Output the (X, Y) coordinate of the center of the cell containing the given text.  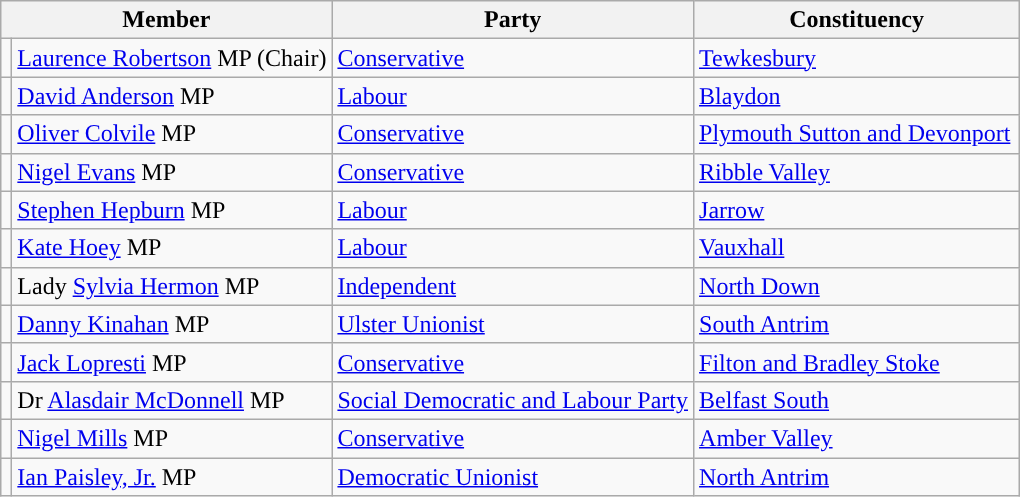
Independent (513, 286)
Stephen Hepburn MP (172, 210)
Jack Lopresti MP (172, 362)
Vauxhall (857, 248)
Tewkesbury (857, 58)
Ulster Unionist (513, 324)
Laurence Robertson MP (Chair) (172, 58)
Nigel Evans MP (172, 172)
North Antrim (857, 477)
Social Democratic and Labour Party (513, 400)
Ribble Valley (857, 172)
Plymouth Sutton and Devonport (857, 134)
Party (513, 20)
Filton and Bradley Stoke (857, 362)
Oliver Colvile MP (172, 134)
Kate Hoey MP (172, 248)
Member (166, 20)
Blaydon (857, 96)
Dr Alasdair McDonnell MP (172, 400)
David Anderson MP (172, 96)
Nigel Mills MP (172, 438)
Belfast South (857, 400)
Lady Sylvia Hermon MP (172, 286)
Amber Valley (857, 438)
Danny Kinahan MP (172, 324)
South Antrim (857, 324)
Constituency (857, 20)
Democratic Unionist (513, 477)
Ian Paisley, Jr. MP (172, 477)
Jarrow (857, 210)
North Down (857, 286)
